Search for the cell housing the specified text and yield its (X, Y) center coordinate. 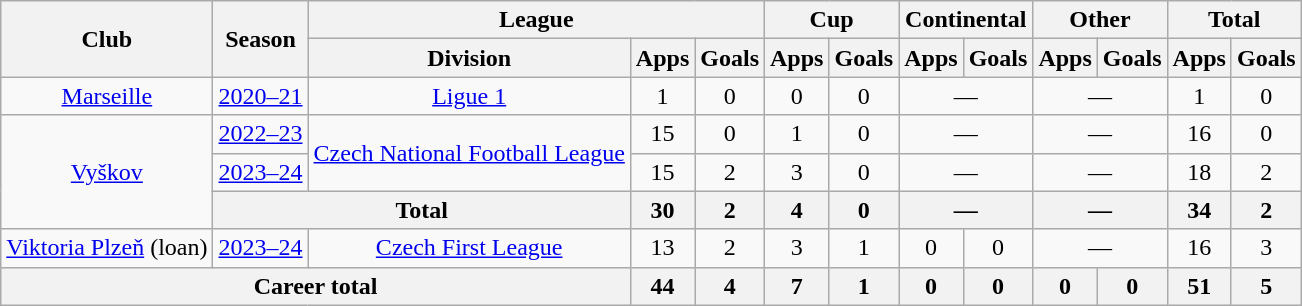
Season (260, 39)
Czech First League (469, 248)
Cup (832, 20)
2022–23 (260, 134)
13 (662, 248)
League (536, 20)
2020–21 (260, 96)
18 (1199, 172)
30 (662, 210)
Career total (316, 286)
Czech National Football League (469, 153)
5 (1266, 286)
Club (107, 39)
Other (1100, 20)
Marseille (107, 96)
51 (1199, 286)
44 (662, 286)
Vyškov (107, 172)
Viktoria Plzeň (loan) (107, 248)
Division (469, 58)
34 (1199, 210)
Ligue 1 (469, 96)
7 (797, 286)
Continental (966, 20)
